Pinpoint the cell where the given text exists, returning its (X, Y) midpoint coordinate. 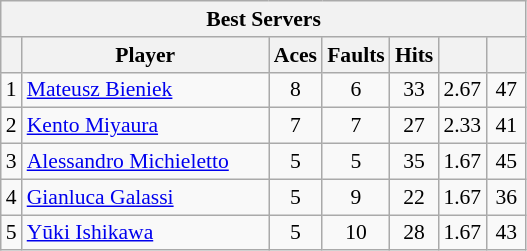
Aces (296, 55)
Hits (414, 55)
6 (356, 90)
Mateusz Bieniek (146, 90)
22 (414, 197)
Alessandro Michieletto (146, 162)
Player (146, 55)
35 (414, 162)
3 (12, 162)
33 (414, 90)
43 (506, 233)
41 (506, 126)
28 (414, 233)
2.33 (462, 126)
Faults (356, 55)
9 (356, 197)
8 (296, 90)
47 (506, 90)
2.67 (462, 90)
Kento Miyaura (146, 126)
4 (12, 197)
27 (414, 126)
Best Servers (264, 19)
2 (12, 126)
10 (356, 233)
45 (506, 162)
Gianluca Galassi (146, 197)
Yūki Ishikawa (146, 233)
36 (506, 197)
1 (12, 90)
